Pinpoint the cell where the given text exists, returning its [x, y] midpoint coordinate. 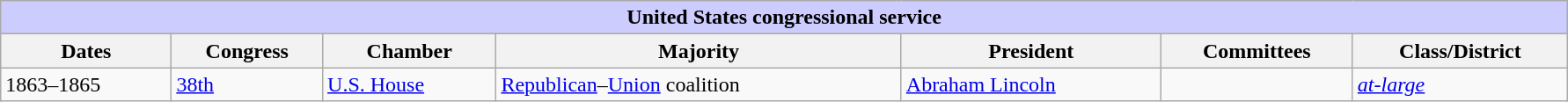
Republican–Union coalition [699, 84]
Majority [699, 51]
38th [247, 84]
Class/District [1460, 51]
United States congressional service [785, 18]
U.S. House [410, 84]
Chamber [410, 51]
Committees [1257, 51]
Dates [86, 51]
at-large [1460, 84]
1863–1865 [86, 84]
Abraham Lincoln [1031, 84]
Congress [247, 51]
President [1031, 51]
